Output the (x, y) coordinate of the center of the cell containing the given text.  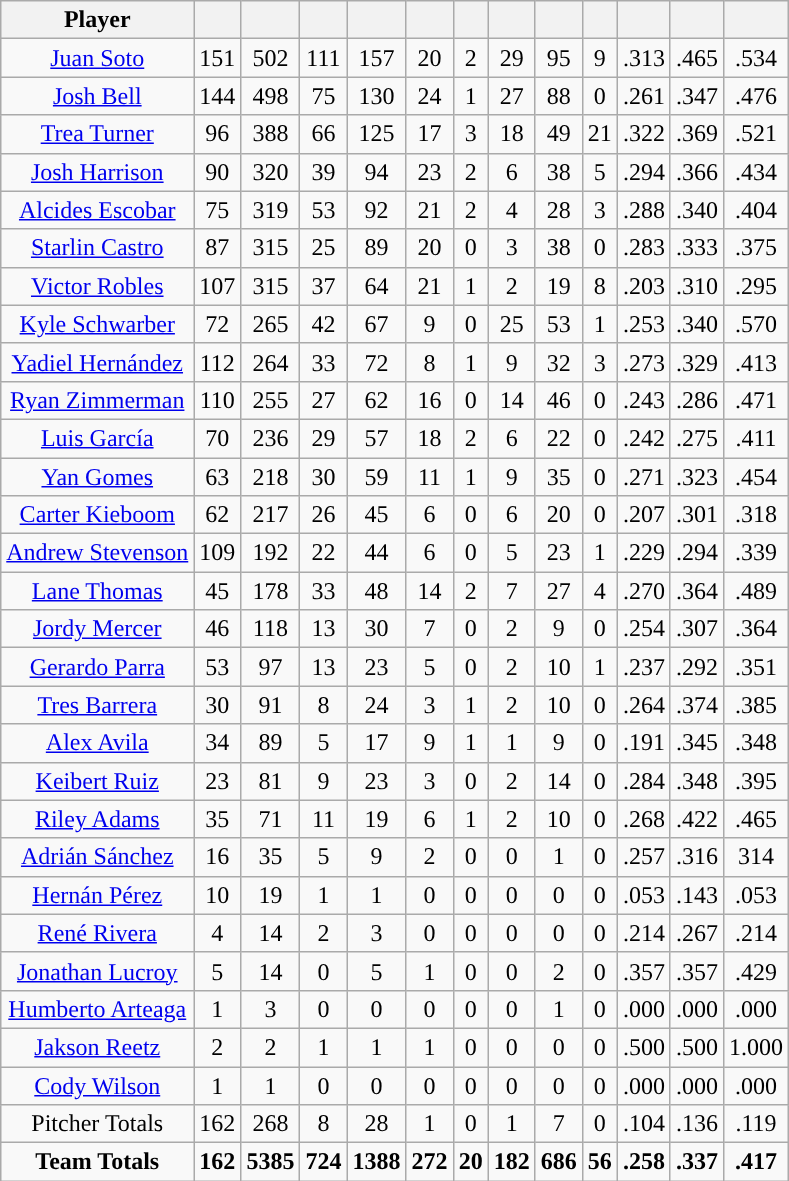
.191 (644, 743)
.337 (696, 1162)
111 (324, 58)
498 (270, 96)
.345 (696, 743)
Yan Gomes (98, 477)
319 (270, 210)
.570 (756, 324)
109 (218, 553)
32 (558, 362)
112 (218, 362)
.292 (696, 667)
Andrew Stevenson (98, 553)
Juan Soto (98, 58)
67 (376, 324)
272 (430, 1162)
92 (376, 210)
151 (218, 58)
René Rivera (98, 933)
.385 (756, 705)
.351 (756, 667)
268 (270, 1124)
Yadiel Hernández (98, 362)
96 (218, 134)
Adrián Sánchez (98, 857)
.395 (756, 781)
.413 (756, 362)
39 (324, 172)
.275 (696, 438)
.203 (644, 286)
.489 (756, 591)
.295 (756, 286)
.143 (696, 895)
Cody Wilson (98, 1085)
.267 (696, 933)
.243 (644, 400)
91 (270, 705)
.374 (696, 705)
.422 (696, 819)
63 (218, 477)
Josh Bell (98, 96)
.264 (644, 705)
71 (270, 819)
.316 (696, 857)
.476 (756, 96)
388 (270, 134)
Riley Adams (98, 819)
49 (558, 134)
Jakson Reetz (98, 1047)
.434 (756, 172)
Trea Turner (98, 134)
26 (324, 515)
178 (270, 591)
724 (324, 1162)
Josh Harrison (98, 172)
.284 (644, 781)
.429 (756, 971)
37 (324, 286)
.322 (644, 134)
.534 (756, 58)
236 (270, 438)
87 (218, 248)
.283 (644, 248)
56 (600, 1162)
.229 (644, 553)
.369 (696, 134)
.323 (696, 477)
Jordy Mercer (98, 629)
.329 (696, 362)
Hernán Pérez (98, 895)
Alex Avila (98, 743)
.254 (644, 629)
.366 (696, 172)
264 (270, 362)
57 (376, 438)
1388 (376, 1162)
Alcides Escobar (98, 210)
.313 (644, 58)
94 (376, 172)
255 (270, 400)
265 (270, 324)
Humberto Arteaga (98, 1009)
44 (376, 553)
.237 (644, 667)
.268 (644, 819)
48 (376, 591)
Pitcher Totals (98, 1124)
182 (512, 1162)
.104 (644, 1124)
.286 (696, 400)
502 (270, 58)
125 (376, 134)
Ryan Zimmerman (98, 400)
.273 (644, 362)
107 (218, 286)
.521 (756, 134)
1.000 (756, 1047)
.411 (756, 438)
.347 (696, 96)
.242 (644, 438)
157 (376, 58)
314 (756, 857)
.318 (756, 515)
Kyle Schwarber (98, 324)
Carter Kieboom (98, 515)
5385 (270, 1162)
.253 (644, 324)
Luis García (98, 438)
192 (270, 553)
Team Totals (98, 1162)
320 (270, 172)
Keibert Ruiz (98, 781)
.288 (644, 210)
66 (324, 134)
686 (558, 1162)
.258 (644, 1162)
Starlin Castro (98, 248)
217 (270, 515)
Lane Thomas (98, 591)
.136 (696, 1124)
95 (558, 58)
118 (270, 629)
Player (98, 20)
130 (376, 96)
110 (218, 400)
88 (558, 96)
.471 (756, 400)
34 (218, 743)
.307 (696, 629)
Victor Robles (98, 286)
.257 (644, 857)
42 (324, 324)
81 (270, 781)
144 (218, 96)
.404 (756, 210)
Jonathan Lucroy (98, 971)
218 (270, 477)
.417 (756, 1162)
Gerardo Parra (98, 667)
90 (218, 172)
.333 (696, 248)
.301 (696, 515)
.271 (644, 477)
.454 (756, 477)
97 (270, 667)
Tres Barrera (98, 705)
.119 (756, 1124)
.375 (756, 248)
.207 (644, 515)
.310 (696, 286)
59 (376, 477)
70 (218, 438)
.261 (644, 96)
.339 (756, 553)
.270 (644, 591)
64 (376, 286)
